Provide the (x, y) coordinate of the cell's center where the given text is located.  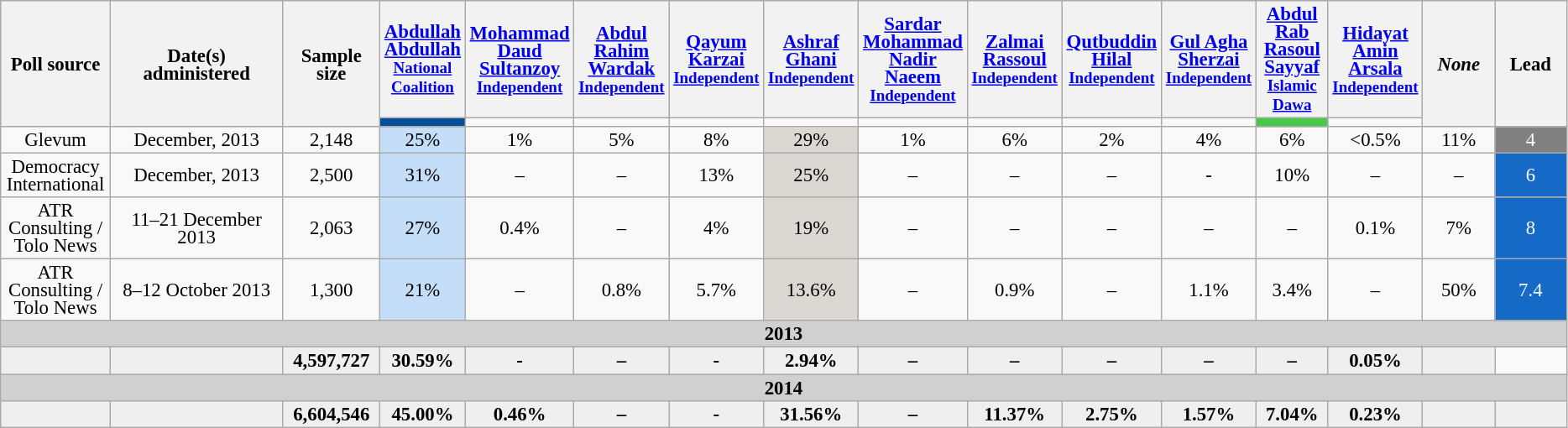
2014 (784, 388)
Sample size (332, 64)
Mohammad Daud SultanzoyIndependent (520, 60)
50% (1459, 290)
45.00% (423, 414)
29% (811, 140)
<0.5% (1375, 140)
Abdullah AbdullahNational Coalition (423, 60)
27% (423, 228)
5.7% (717, 290)
Abdul Rab Rasoul SayyafIslamic Dawa (1292, 60)
19% (811, 228)
Sardar Mohammad Nadir NaeemIndependent (913, 60)
Glevum (55, 140)
11–21 December 2013 (196, 228)
21% (423, 290)
Lead (1531, 64)
Poll source (55, 64)
3.4% (1292, 290)
11% (1459, 140)
2,063 (332, 228)
13.6% (811, 290)
Qutbuddin HilalIndependent (1111, 60)
6 (1531, 176)
30.59% (423, 361)
Gul Agha SherzaiIndependent (1209, 60)
2.75% (1111, 414)
Democracy International (55, 176)
2.94% (811, 361)
7.04% (1292, 414)
8% (717, 140)
0.23% (1375, 414)
None (1459, 64)
4 (1531, 140)
Ashraf GhaniIndependent (811, 60)
8–12 October 2013 (196, 290)
2% (1111, 140)
13% (717, 176)
Zalmai RassoulIndependent (1014, 60)
Date(s) administered (196, 64)
10% (1292, 176)
5% (621, 140)
0.8% (621, 290)
6,604,546 (332, 414)
7.4 (1531, 290)
11.37% (1014, 414)
2,148 (332, 140)
0.1% (1375, 228)
Qayum KarzaiIndependent (717, 60)
Hidayat Amin ArsalaIndependent (1375, 60)
0.46% (520, 414)
0.05% (1375, 361)
31% (423, 176)
1.57% (1209, 414)
7% (1459, 228)
8 (1531, 228)
Abdul Rahim WardakIndependent (621, 60)
1.1% (1209, 290)
4,597,727 (332, 361)
2013 (784, 334)
0.9% (1014, 290)
31.56% (811, 414)
1,300 (332, 290)
0.4% (520, 228)
2,500 (332, 176)
